Scan for the cell matching the given text and deliver its [x, y] coordinate at center. 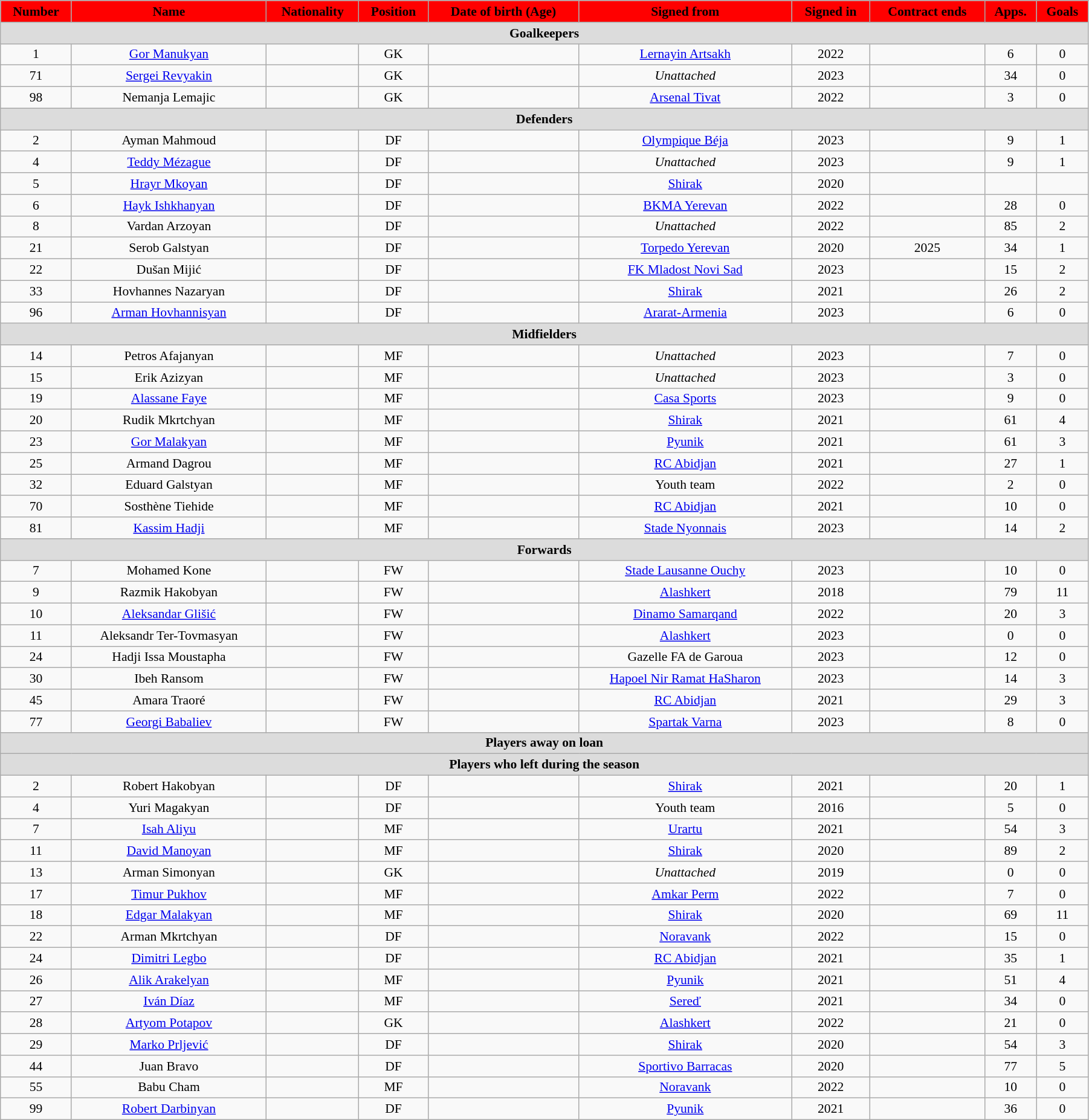
Kassim Hadji [169, 528]
Yuri Magakyan [169, 808]
Casa Sports [685, 399]
23 [36, 442]
85 [1010, 227]
Arsenal Tivat [685, 98]
Stade Nyonnais [685, 528]
81 [36, 528]
Goals [1062, 11]
79 [1010, 593]
36 [1010, 1109]
55 [36, 1087]
2018 [831, 593]
Alik Arakelyan [169, 980]
71 [36, 76]
33 [36, 291]
Arman Hovhannisyan [169, 313]
Teddy Mézague [169, 163]
Midfielders [544, 335]
Hadji Issa Moustapha [169, 657]
Hayk Ishkhanyan [169, 205]
2019 [831, 872]
Date of birth (Age) [503, 11]
2016 [831, 808]
19 [36, 399]
Urartu [685, 829]
Dušan Mijić [169, 270]
BKMA Yerevan [685, 205]
Dinamo Samarqand [685, 614]
70 [36, 507]
Aleksandar Glišić [169, 614]
Torpedo Yerevan [685, 248]
98 [36, 98]
Hovhannes Nazaryan [169, 291]
Arman Mkrtchyan [169, 937]
FK Mladost Novi Sad [685, 270]
Iván Díaz [169, 1002]
17 [36, 894]
12 [1010, 657]
Robert Darbinyan [169, 1109]
Ibeh Ransom [169, 679]
David Manoyan [169, 851]
Amkar Perm [685, 894]
44 [36, 1066]
Signed in [831, 11]
Contract ends [928, 11]
Gor Malakyan [169, 442]
Timur Pukhov [169, 894]
Name [169, 11]
Signed from [685, 11]
Razmik Hakobyan [169, 593]
13 [36, 872]
Babu Cham [169, 1087]
Sportivo Barracas [685, 1066]
Hapoel Nir Ramat HaSharon [685, 679]
Rudik Mkrtchyan [169, 420]
18 [36, 915]
35 [1010, 959]
Vardan Arzoyan [169, 227]
Robert Hakobyan [169, 787]
Position [393, 11]
Georgi Babaliev [169, 722]
Serob Galstyan [169, 248]
Gazelle FA de Garoua [685, 657]
Marko Prljević [169, 1044]
Players away on loan [544, 743]
Gor Manukyan [169, 54]
Eduard Galstyan [169, 485]
Goalkeepers [544, 33]
Aleksandr Ter-Tovmasyan [169, 636]
Ararat-Armenia [685, 313]
Petros Afajanyan [169, 356]
30 [36, 679]
Forwards [544, 550]
Apps. [1010, 11]
Nemanja Lemajic [169, 98]
Players who left during the season [544, 765]
32 [36, 485]
Amara Traoré [169, 700]
Sergei Revyakin [169, 76]
Hrayr Mkoyan [169, 184]
Stade Lausanne Ouchy [685, 571]
69 [1010, 915]
Edgar Malakyan [169, 915]
Sereď [685, 1002]
Olympique Béja [685, 141]
Lernayin Artsakh [685, 54]
25 [36, 463]
Erik Azizyan [169, 378]
Juan Bravo [169, 1066]
96 [36, 313]
Sosthène Tiehide [169, 507]
Arman Simonyan [169, 872]
Alassane Faye [169, 399]
Nationality [313, 11]
Artyom Potapov [169, 1023]
2025 [928, 248]
Spartak Varna [685, 722]
Isah Aliyu [169, 829]
45 [36, 700]
51 [1010, 980]
Armand Dagrou [169, 463]
Ayman Mahmoud [169, 141]
89 [1010, 851]
Number [36, 11]
Dimitri Legbo [169, 959]
Defenders [544, 119]
Mohamed Kone [169, 571]
99 [36, 1109]
